Output the [x, y] coordinate of the center of the cell containing the given text.  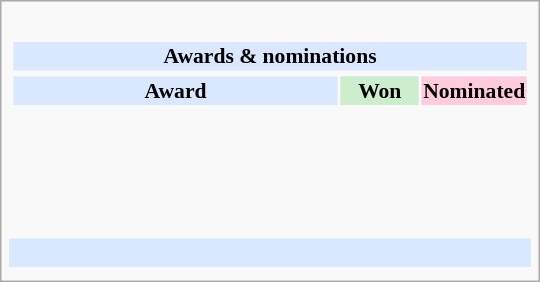
Nominated [474, 90]
Awards & nominations Award Won Nominated [270, 124]
Won [380, 90]
Award [175, 90]
Awards & nominations [270, 56]
